Find where the given text appears and provide that cell's center as (x, y) coordinate. 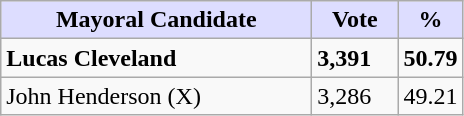
3,286 (355, 96)
3,391 (355, 58)
49.21 (430, 96)
John Henderson (X) (156, 96)
Vote (355, 20)
Mayoral Candidate (156, 20)
% (430, 20)
Lucas Cleveland (156, 58)
50.79 (430, 58)
